Find where the given text appears and provide that cell's center as [x, y] coordinate. 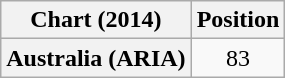
Australia (ARIA) [96, 58]
Chart (2014) [96, 20]
Position [238, 20]
83 [238, 58]
